Provide the (X, Y) coordinate of the cell's center where the given text is located.  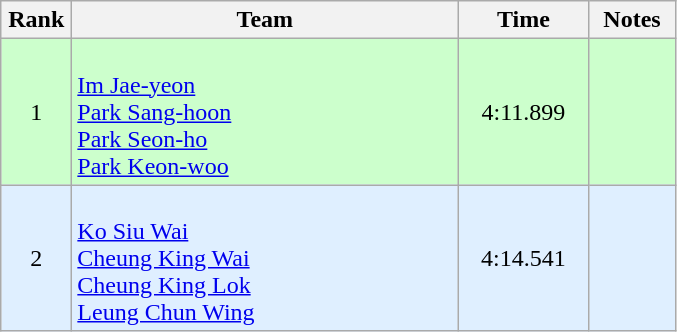
Ko Siu WaiCheung King WaiCheung King LokLeung Chun Wing (265, 258)
Notes (632, 20)
1 (36, 112)
Rank (36, 20)
2 (36, 258)
Time (524, 20)
Im Jae-yeonPark Sang-hoonPark Seon-hoPark Keon-woo (265, 112)
Team (265, 20)
4:11.899 (524, 112)
4:14.541 (524, 258)
